Determine the (x, y) coordinate at the center of the cell enclosing the given text.  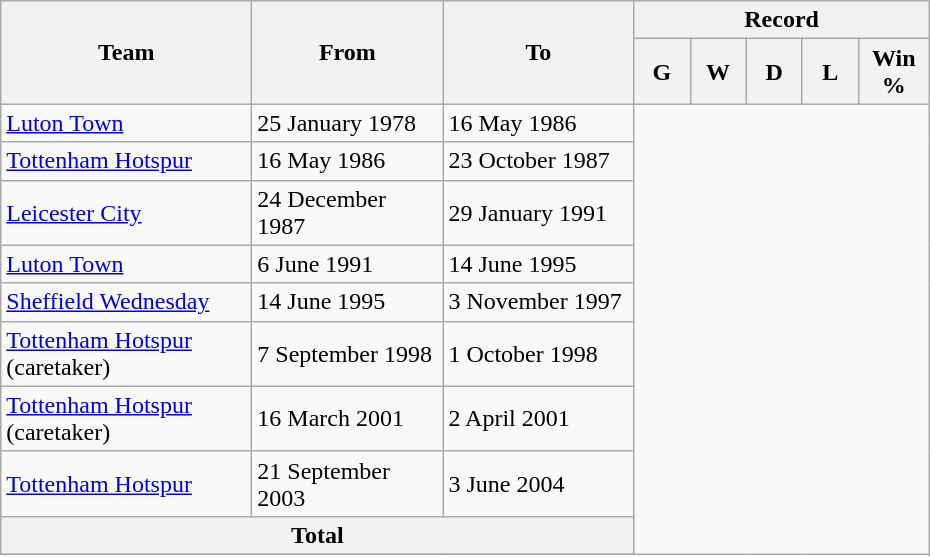
Win % (894, 72)
21 September 2003 (348, 484)
D (774, 72)
2 April 2001 (538, 418)
1 October 1998 (538, 354)
L (830, 72)
To (538, 52)
24 December 1987 (348, 212)
16 March 2001 (348, 418)
Team (126, 52)
6 June 1991 (348, 264)
Total (318, 535)
G (662, 72)
Leicester City (126, 212)
3 November 1997 (538, 302)
W (718, 72)
Sheffield Wednesday (126, 302)
25 January 1978 (348, 123)
29 January 1991 (538, 212)
3 June 2004 (538, 484)
Record (782, 20)
23 October 1987 (538, 161)
From (348, 52)
7 September 1998 (348, 354)
